Capture the cell that displays the provided text and extract its [X, Y] central coordinate. 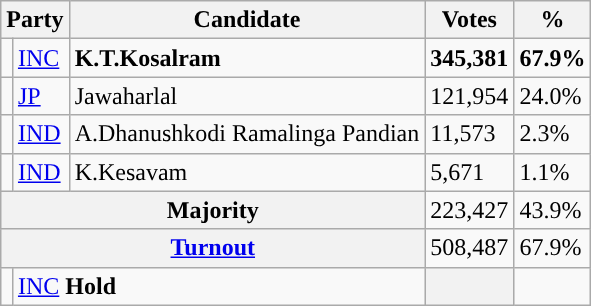
JP [40, 96]
24.0% [552, 96]
2.3% [552, 134]
INC Hold [218, 286]
Candidate [247, 20]
K.Kesavam [247, 172]
K.T.Kosalram [247, 58]
Party [35, 20]
11,573 [470, 134]
A.Dhanushkodi Ramalinga Pandian [247, 134]
121,954 [470, 96]
345,381 [470, 58]
1.1% [552, 172]
223,427 [470, 210]
Votes [470, 20]
508,487 [470, 248]
43.9% [552, 210]
Turnout [213, 248]
5,671 [470, 172]
Jawaharlal [247, 96]
INC [40, 58]
Majority [213, 210]
% [552, 20]
